From the cell containing the given text, extract its center point as [X, Y] coordinate. 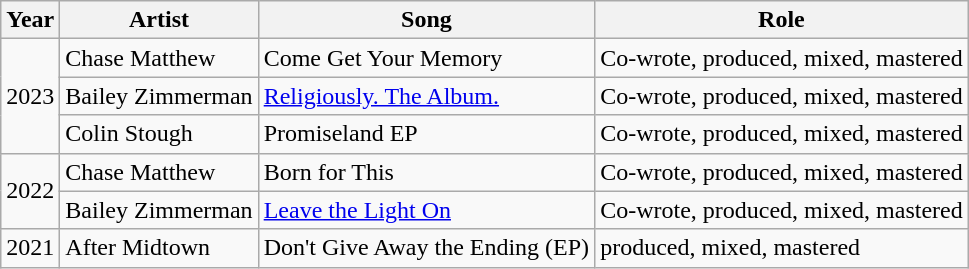
produced, mixed, mastered [782, 248]
Song [426, 20]
Come Get Your Memory [426, 58]
Role [782, 20]
2022 [30, 191]
Year [30, 20]
2023 [30, 96]
Born for This [426, 172]
Don't Give Away the Ending (EP) [426, 248]
Promiseland EP [426, 134]
Artist [159, 20]
Religiously. The Album. [426, 96]
After Midtown [159, 248]
Colin Stough [159, 134]
Leave the Light On [426, 210]
2021 [30, 248]
